Detect which cell encompasses the target text, then output its (X, Y) center coordinate. 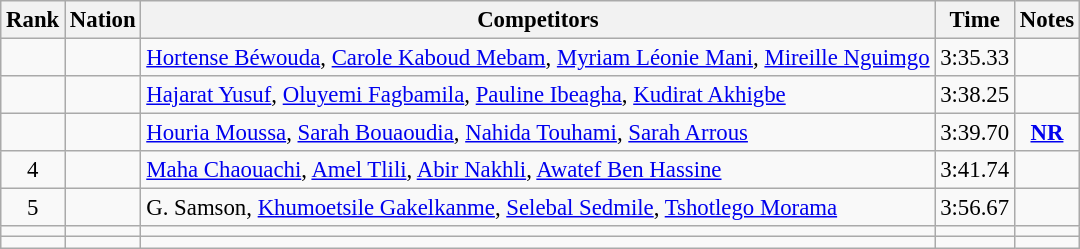
3:56.67 (975, 208)
Hajarat Yusuf, Oluyemi Fagbamila, Pauline Ibeagha, Kudirat Akhigbe (538, 95)
5 (33, 208)
Houria Moussa, Sarah Bouaoudia, Nahida Touhami, Sarah Arrous (538, 133)
Maha Chaouachi, Amel Tlili, Abir Nakhli, Awatef Ben Hassine (538, 170)
3:39.70 (975, 133)
NR (1046, 133)
3:35.33 (975, 58)
4 (33, 170)
Rank (33, 20)
3:38.25 (975, 95)
Time (975, 20)
G. Samson, Khumoetsile Gakelkanme, Selebal Sedmile, Tshotlego Morama (538, 208)
Notes (1046, 20)
Competitors (538, 20)
3:41.74 (975, 170)
Hortense Béwouda, Carole Kaboud Mebam, Myriam Léonie Mani, Mireille Nguimgo (538, 58)
Nation (103, 20)
